Return the [X, Y] coordinate for the center point of the cell that contains the specified text.  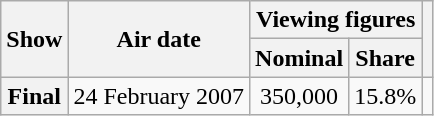
350,000 [300, 96]
Air date [159, 39]
Show [34, 39]
24 February 2007 [159, 96]
Viewing figures [336, 20]
Final [34, 96]
15.8% [386, 96]
Share [386, 58]
Nominal [300, 58]
